Find where the given text appears and provide that cell's center as [X, Y] coordinate. 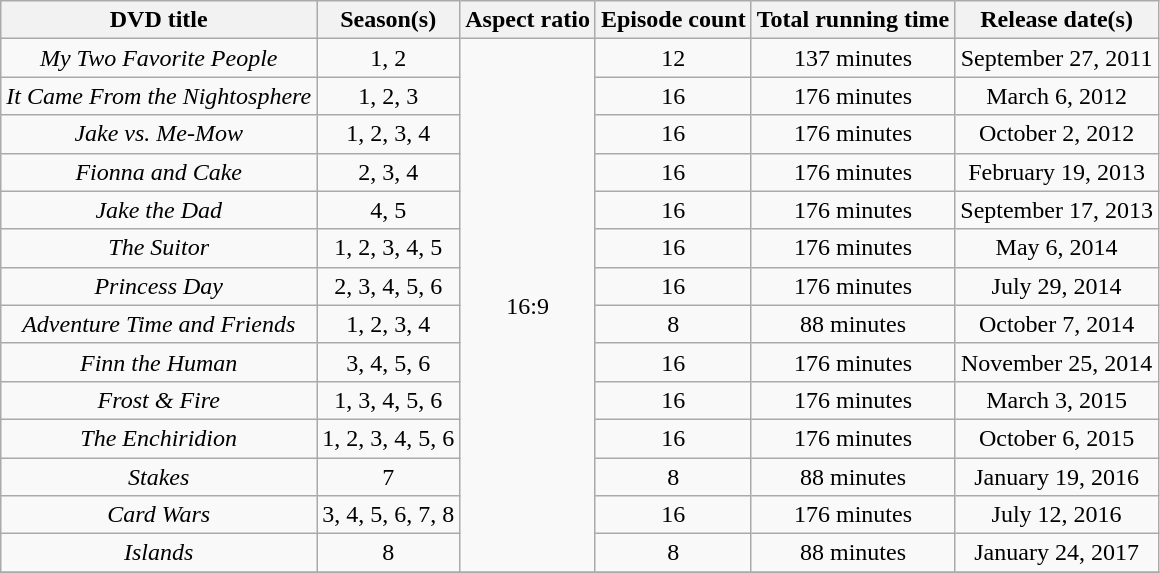
137 minutes [853, 58]
DVD title [159, 20]
3, 4, 5, 6, 7, 8 [388, 515]
1, 2, 3 [388, 96]
1, 2, 3, 4, 5 [388, 248]
September 17, 2013 [1057, 210]
Release date(s) [1057, 20]
March 6, 2012 [1057, 96]
Stakes [159, 477]
Aspect ratio [528, 20]
October 6, 2015 [1057, 438]
1, 2 [388, 58]
October 2, 2012 [1057, 134]
Total running time [853, 20]
My Two Favorite People [159, 58]
July 29, 2014 [1057, 286]
Card Wars [159, 515]
The Enchiridion [159, 438]
1, 2, 3, 4, 5, 6 [388, 438]
2, 3, 4, 5, 6 [388, 286]
October 7, 2014 [1057, 324]
Season(s) [388, 20]
January 19, 2016 [1057, 477]
Fionna and Cake [159, 172]
Jake the Dad [159, 210]
It Came From the Nightosphere [159, 96]
2, 3, 4 [388, 172]
September 27, 2011 [1057, 58]
May 6, 2014 [1057, 248]
January 24, 2017 [1057, 553]
Islands [159, 553]
Frost & Fire [159, 400]
7 [388, 477]
The Suitor [159, 248]
Princess Day [159, 286]
Adventure Time and Friends [159, 324]
March 3, 2015 [1057, 400]
February 19, 2013 [1057, 172]
November 25, 2014 [1057, 362]
Episode count [673, 20]
1, 3, 4, 5, 6 [388, 400]
3, 4, 5, 6 [388, 362]
July 12, 2016 [1057, 515]
4, 5 [388, 210]
16:9 [528, 306]
Finn the Human [159, 362]
12 [673, 58]
Jake vs. Me-Mow [159, 134]
